Return the [X, Y] coordinate for the center point of the cell that contains the specified text.  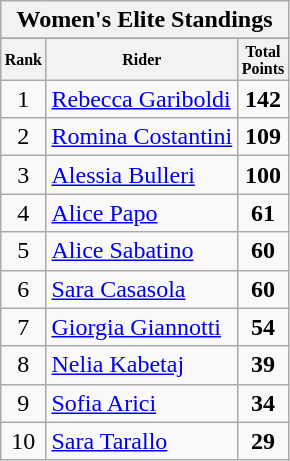
TotalPoints [264, 60]
10 [24, 441]
Rank [24, 60]
100 [264, 175]
Sara Tarallo [142, 441]
7 [24, 327]
Nelia Kabetaj [142, 365]
Sara Casasola [142, 289]
3 [24, 175]
Alice Papo [142, 213]
Giorgia Giannotti [142, 327]
Rebecca Gariboldi [142, 99]
4 [24, 213]
34 [264, 403]
8 [24, 365]
6 [24, 289]
Alessia Bulleri [142, 175]
1 [24, 99]
Romina Costantini [142, 137]
2 [24, 137]
109 [264, 137]
Rider [142, 60]
54 [264, 327]
9 [24, 403]
Sofia Arici [142, 403]
Alice Sabatino [142, 251]
5 [24, 251]
Women's Elite Standings [144, 20]
142 [264, 99]
29 [264, 441]
39 [264, 365]
61 [264, 213]
